Return the (X, Y) coordinate for the center point of the cell that contains the specified text.  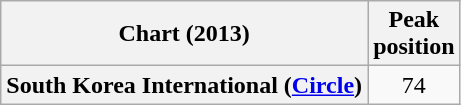
South Korea International (Circle) (184, 85)
Peakposition (414, 34)
74 (414, 85)
Chart (2013) (184, 34)
